Detect which cell encompasses the target text, then output its [X, Y] center coordinate. 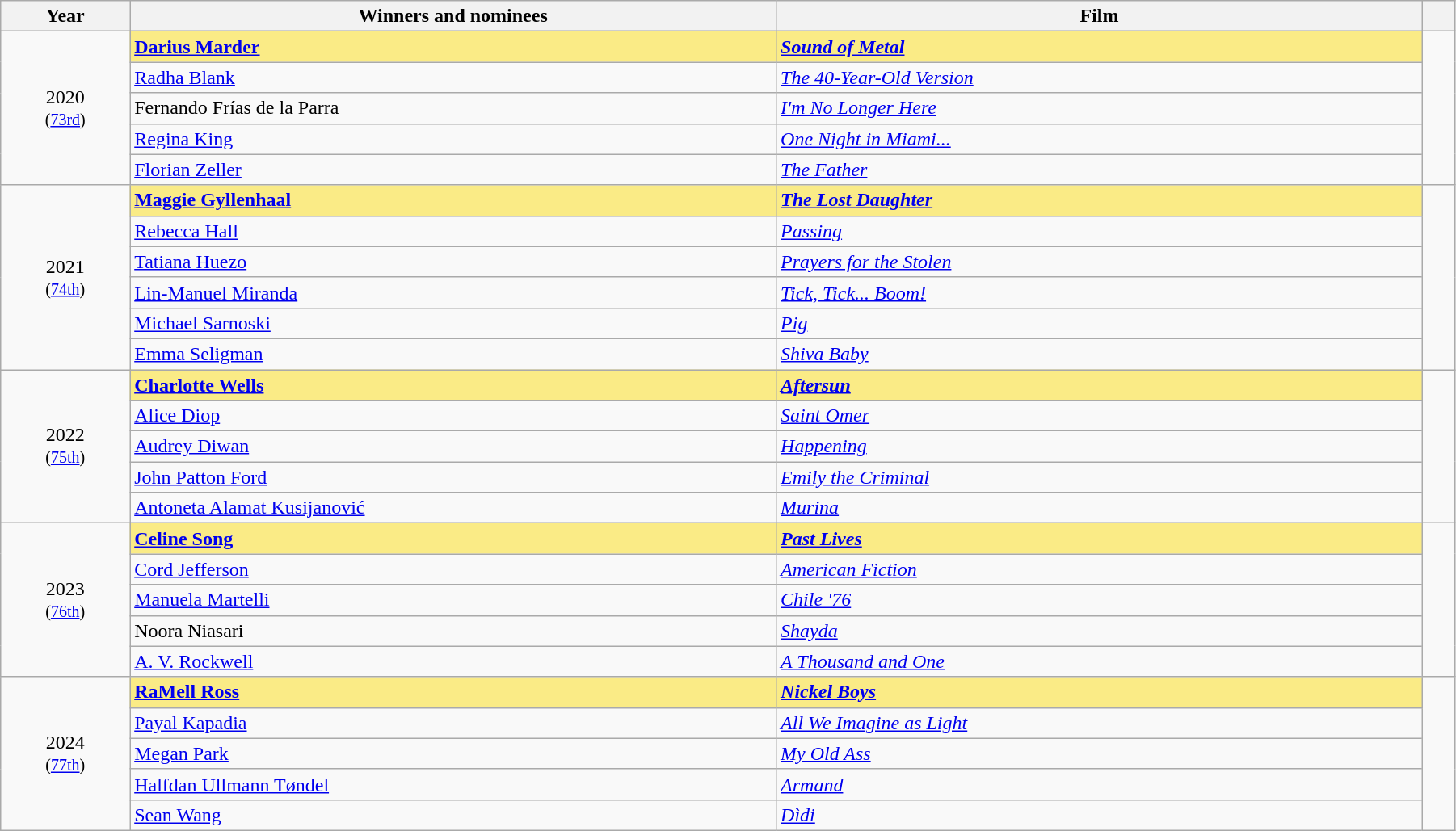
Halfdan Ullmann Tøndel [453, 784]
Winners and nominees [453, 16]
Florian Zeller [453, 170]
Shayda [1100, 631]
Pig [1100, 323]
Prayers for the Stolen [1100, 262]
Noora Niasari [453, 631]
Megan Park [453, 753]
Cord Jefferson [453, 569]
Charlotte Wells [453, 385]
John Patton Ford [453, 477]
All We Imagine as Light [1100, 723]
The Lost Daughter [1100, 200]
2022(75th) [65, 447]
Payal Kapadia [453, 723]
A Thousand and One [1100, 661]
The 40-Year-Old Version [1100, 78]
Shiva Baby [1100, 354]
Emily the Criminal [1100, 477]
Sound of Metal [1100, 47]
Radha Blank [453, 78]
2023(76th) [65, 600]
Emma Seligman [453, 354]
Fernando Frías de la Parra [453, 108]
I'm No Longer Here [1100, 108]
The Father [1100, 170]
Michael Sarnoski [453, 323]
Regina King [453, 139]
Happening [1100, 447]
Saint Omer [1100, 416]
Aftersun [1100, 385]
Past Lives [1100, 539]
A. V. Rockwell [453, 661]
Darius Marder [453, 47]
Passing [1100, 231]
Rebecca Hall [453, 231]
Year [65, 16]
Manuela Martelli [453, 600]
Antoneta Alamat Kusijanović [453, 508]
Nickel Boys [1100, 692]
Celine Song [453, 539]
Lin-Manuel Miranda [453, 292]
Dìdi [1100, 815]
2020(73rd) [65, 108]
Tick, Tick... Boom! [1100, 292]
Audrey Diwan [453, 447]
Chile '76 [1100, 600]
Alice Diop [453, 416]
American Fiction [1100, 569]
Maggie Gyllenhaal [453, 200]
One Night in Miami... [1100, 139]
2024(77th) [65, 753]
Sean Wang [453, 815]
Tatiana Huezo [453, 262]
Murina [1100, 508]
RaMell Ross [453, 692]
Film [1100, 16]
Armand [1100, 784]
2021(74th) [65, 277]
My Old Ass [1100, 753]
